Capture the cell that displays the provided text and extract its (X, Y) central coordinate. 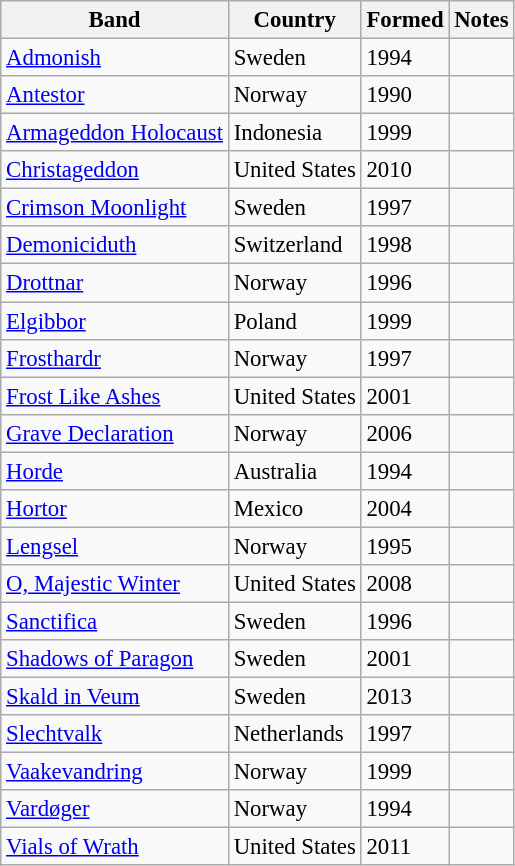
2004 (405, 509)
Switzerland (294, 245)
O, Majestic Winter (115, 584)
Horde (115, 471)
Elgibbor (115, 321)
Australia (294, 471)
Frosthardr (115, 358)
Indonesia (294, 133)
Poland (294, 321)
Demoniciduth (115, 245)
Netherlands (294, 734)
Sanctifica (115, 621)
Mexico (294, 509)
Drottnar (115, 283)
Grave Declaration (115, 433)
Vials of Wrath (115, 847)
Armageddon Holocaust (115, 133)
Formed (405, 20)
Country (294, 20)
2006 (405, 433)
2011 (405, 847)
Shadows of Paragon (115, 659)
Skald in Veum (115, 697)
Antestor (115, 95)
2008 (405, 584)
1998 (405, 245)
Band (115, 20)
Slechtvalk (115, 734)
1990 (405, 95)
2010 (405, 170)
Christageddon (115, 170)
2013 (405, 697)
Notes (482, 20)
Crimson Moonlight (115, 208)
Hortor (115, 509)
Vardøger (115, 809)
Frost Like Ashes (115, 396)
Lengsel (115, 546)
Admonish (115, 58)
Vaakevandring (115, 772)
1995 (405, 546)
